From the cell containing the given text, extract its center point as (x, y) coordinate. 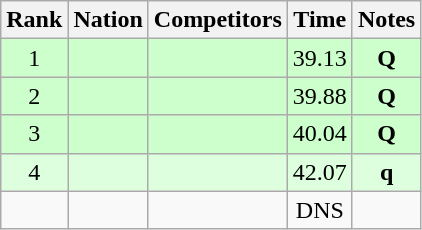
39.13 (320, 58)
Time (320, 20)
Nation (108, 20)
39.88 (320, 96)
4 (34, 172)
1 (34, 58)
Notes (386, 20)
Competitors (218, 20)
3 (34, 134)
Rank (34, 20)
42.07 (320, 172)
q (386, 172)
DNS (320, 210)
2 (34, 96)
40.04 (320, 134)
